Identify which cell holds the provided text, then report its (x, y) central coordinate. 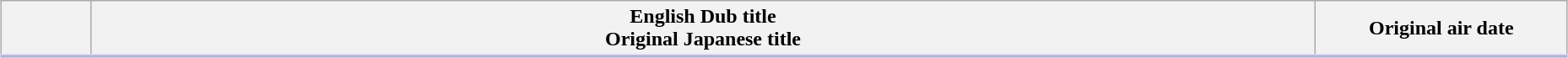
Original air date (1441, 29)
English Dub titleOriginal Japanese title (703, 29)
